Determine the (x, y) coordinate at the center of the cell enclosing the given text.  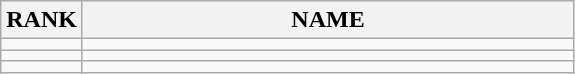
NAME (328, 20)
RANK (42, 20)
